Identify which cell holds the provided text, then report its [x, y] central coordinate. 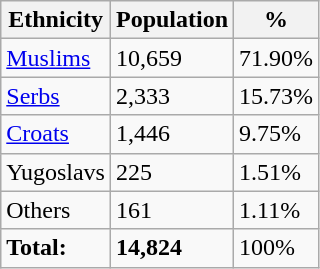
1,446 [172, 134]
100% [276, 248]
225 [172, 172]
Croats [56, 134]
71.90% [276, 58]
Ethnicity [56, 20]
161 [172, 210]
Serbs [56, 96]
10,659 [172, 58]
% [276, 20]
1.11% [276, 210]
14,824 [172, 248]
15.73% [276, 96]
Population [172, 20]
9.75% [276, 134]
Yugoslavs [56, 172]
Total: [56, 248]
Others [56, 210]
Muslims [56, 58]
1.51% [276, 172]
2,333 [172, 96]
